Scan for the cell matching the given text and deliver its [X, Y] coordinate at center. 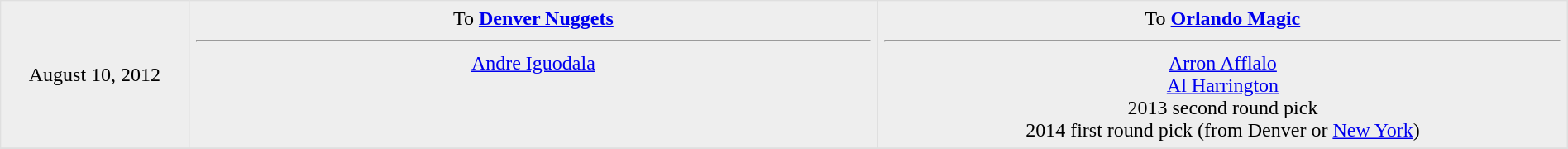
To Denver NuggetsAndre Iguodala [533, 74]
August 10, 2012 [94, 74]
To Orlando MagicArron AfflaloAl Harrington2013 second round pick2014 first round pick (from Denver or New York) [1223, 74]
